From the cell containing the given text, extract its center point as [x, y] coordinate. 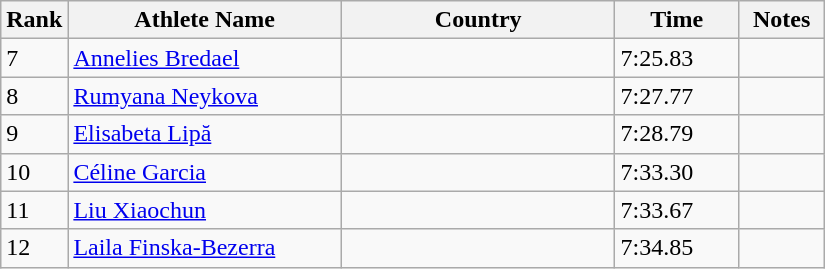
Elisabeta Lipă [205, 134]
10 [34, 172]
7:27.77 [677, 96]
7 [34, 58]
9 [34, 134]
Céline Garcia [205, 172]
8 [34, 96]
Time [677, 20]
7:34.85 [677, 248]
Rumyana Neykova [205, 96]
7:25.83 [677, 58]
Country [478, 20]
7:33.30 [677, 172]
Notes [782, 20]
Liu Xiaochun [205, 210]
Rank [34, 20]
Annelies Bredael [205, 58]
12 [34, 248]
11 [34, 210]
Athlete Name [205, 20]
7:28.79 [677, 134]
7:33.67 [677, 210]
Laila Finska-Bezerra [205, 248]
